Scan for the cell matching the given text and deliver its [x, y] coordinate at center. 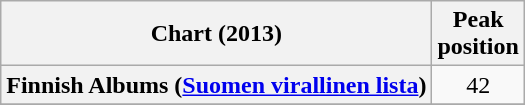
Peakposition [478, 34]
42 [478, 85]
Chart (2013) [216, 34]
Finnish Albums (Suomen virallinen lista) [216, 85]
